For the text-containing cell, return its midpoint in (X, Y) coordinate format. 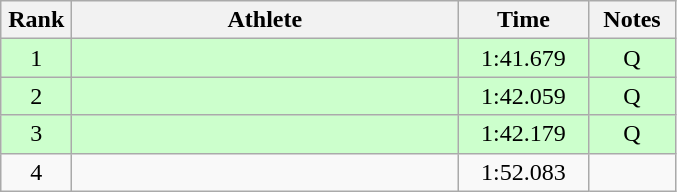
Rank (36, 20)
1:42.059 (524, 96)
1:52.083 (524, 172)
Notes (632, 20)
2 (36, 96)
3 (36, 134)
1:41.679 (524, 58)
1 (36, 58)
Time (524, 20)
4 (36, 172)
1:42.179 (524, 134)
Athlete (265, 20)
